Determine the (X, Y) coordinate at the center of the cell enclosing the given text.  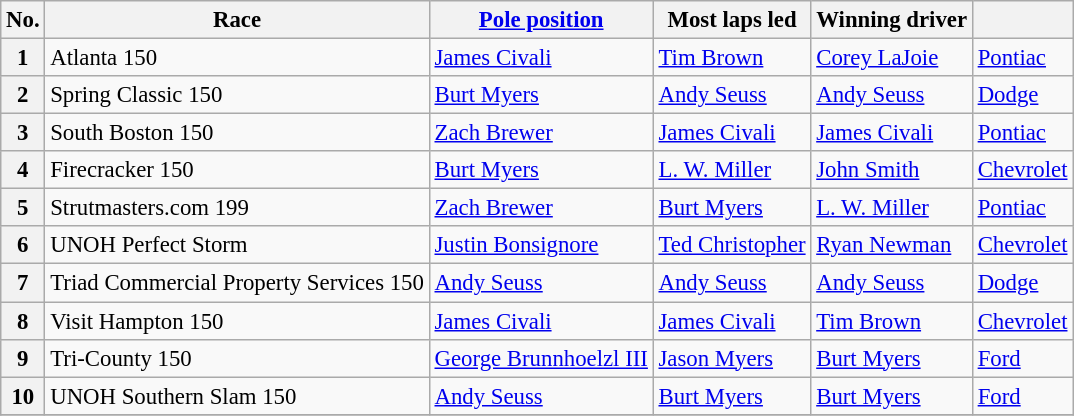
2 (23, 95)
9 (23, 358)
No. (23, 20)
Ryan Newman (892, 245)
Atlanta 150 (237, 58)
Strutmasters.com 199 (237, 208)
10 (23, 396)
Corey LaJoie (892, 58)
7 (23, 283)
5 (23, 208)
Most laps led (732, 20)
Tri-County 150 (237, 358)
8 (23, 321)
Spring Classic 150 (237, 95)
1 (23, 58)
Pole position (541, 20)
Winning driver (892, 20)
Triad Commercial Property Services 150 (237, 283)
George Brunnhoelzl III (541, 358)
Race (237, 20)
4 (23, 170)
3 (23, 133)
Ted Christopher (732, 245)
South Boston 150 (237, 133)
Firecracker 150 (237, 170)
Justin Bonsignore (541, 245)
UNOH Perfect Storm (237, 245)
6 (23, 245)
Visit Hampton 150 (237, 321)
UNOH Southern Slam 150 (237, 396)
John Smith (892, 170)
Jason Myers (732, 358)
